Capture the cell that displays the provided text and extract its (X, Y) central coordinate. 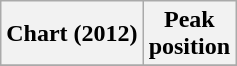
Peakposition (189, 34)
Chart (2012) (72, 34)
